Extract the [X, Y] coordinate from the center of the cell holding the provided text.  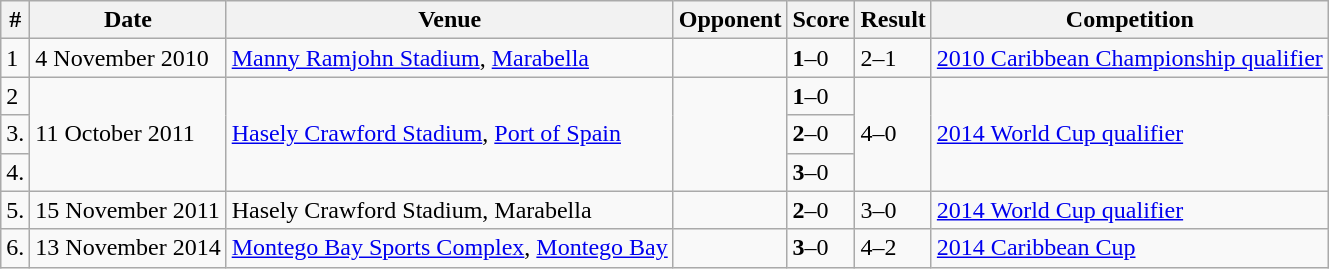
13 November 2014 [128, 248]
Montego Bay Sports Complex, Montego Bay [450, 248]
Hasely Crawford Stadium, Marabella [450, 210]
6. [16, 248]
4–2 [893, 248]
Score [821, 20]
# [16, 20]
Opponent [730, 20]
Result [893, 20]
Venue [450, 20]
Date [128, 20]
1 [16, 58]
4 November 2010 [128, 58]
4–0 [893, 134]
2010 Caribbean Championship qualifier [1130, 58]
Manny Ramjohn Stadium, Marabella [450, 58]
3. [16, 134]
5. [16, 210]
2–1 [893, 58]
2014 Caribbean Cup [1130, 248]
15 November 2011 [128, 210]
2 [16, 96]
4. [16, 172]
Hasely Crawford Stadium, Port of Spain [450, 134]
Competition [1130, 20]
11 October 2011 [128, 134]
